Find where the given text appears and provide that cell's center as (x, y) coordinate. 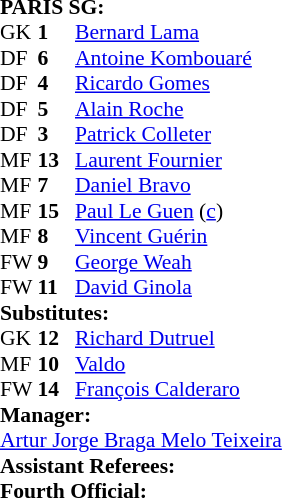
David Ginola (178, 287)
Substitutes: (141, 313)
6 (57, 58)
Vincent Guérin (178, 237)
12 (57, 339)
14 (57, 389)
Patrick Colleter (178, 135)
François Calderaro (178, 389)
8 (57, 237)
Richard Dutruel (178, 339)
4 (57, 83)
13 (57, 160)
Antoine Kombouaré (178, 58)
Valdo (178, 364)
Ricardo Gomes (178, 83)
5 (57, 109)
1 (57, 33)
George Weah (178, 262)
Manager: (141, 415)
Bernard Lama (178, 33)
Alain Roche (178, 109)
9 (57, 262)
10 (57, 364)
Laurent Fournier (178, 160)
Paul Le Guen (c) (178, 211)
11 (57, 287)
7 (57, 185)
15 (57, 211)
Daniel Bravo (178, 185)
3 (57, 135)
